Return [x, y] of the center of cell containing provided text 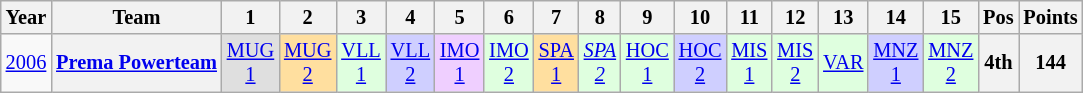
MNZ1 [896, 63]
8 [600, 17]
11 [749, 17]
Points [1051, 17]
IMO1 [460, 63]
144 [1051, 63]
14 [896, 17]
MIS2 [795, 63]
7 [556, 17]
SPA2 [600, 63]
10 [700, 17]
MIS1 [749, 63]
3 [360, 17]
Prema Powerteam [136, 63]
15 [950, 17]
IMO2 [508, 63]
12 [795, 17]
MUG1 [250, 63]
VAR [843, 63]
5 [460, 17]
4 [410, 17]
Team [136, 17]
6 [508, 17]
Year [26, 17]
MUG2 [308, 63]
13 [843, 17]
Pos [998, 17]
2006 [26, 63]
HOC1 [648, 63]
SPA1 [556, 63]
HOC2 [700, 63]
9 [648, 17]
VLL1 [360, 63]
2 [308, 17]
4th [998, 63]
MNZ2 [950, 63]
VLL2 [410, 63]
1 [250, 17]
